Return the [x, y] coordinate for the center point of the cell that contains the specified text.  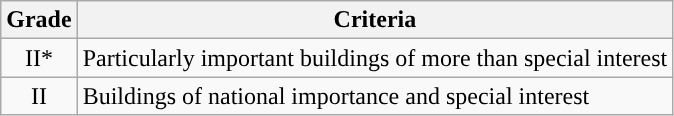
Grade [39, 20]
Particularly important buildings of more than special interest [375, 58]
Buildings of national importance and special interest [375, 96]
II [39, 96]
II* [39, 58]
Criteria [375, 20]
